Scan for the cell matching the given text and deliver its [x, y] coordinate at center. 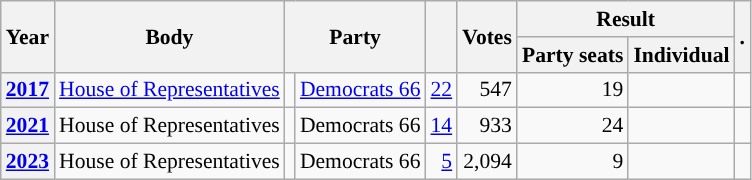
9 [572, 162]
Party seats [572, 55]
Individual [681, 55]
2021 [28, 126]
Year [28, 36]
Result [626, 19]
24 [572, 126]
22 [442, 90]
547 [487, 90]
. [742, 36]
14 [442, 126]
2017 [28, 90]
19 [572, 90]
2023 [28, 162]
Votes [487, 36]
Party [356, 36]
933 [487, 126]
Body [170, 36]
2,094 [487, 162]
5 [442, 162]
